Return the (x, y) coordinate for the center point of the cell that contains the specified text.  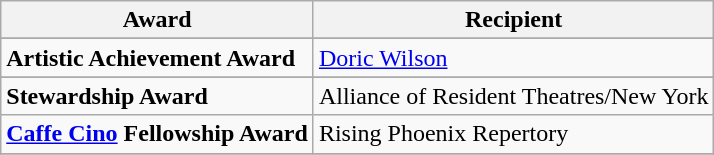
Award (158, 20)
Artistic Achievement Award (158, 58)
Doric Wilson (514, 58)
Stewardship Award (158, 96)
Rising Phoenix Repertory (514, 134)
Recipient (514, 20)
Alliance of Resident Theatres/New York (514, 96)
Caffe Cino Fellowship Award (158, 134)
